Return the [x, y] coordinate for the center point of the cell that contains the specified text.  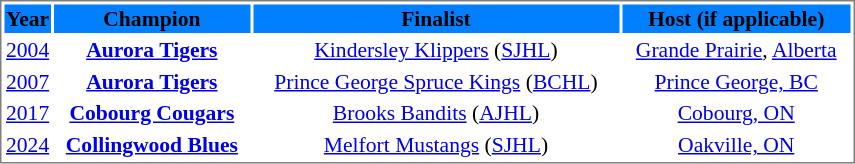
Brooks Bandits (AJHL) [436, 113]
Prince George, BC [736, 82]
Champion [152, 18]
2004 [27, 50]
2007 [27, 82]
Melfort Mustangs (SJHL) [436, 144]
Collingwood Blues [152, 144]
Prince George Spruce Kings (BCHL) [436, 82]
2017 [27, 113]
Host (if applicable) [736, 18]
Kindersley Klippers (SJHL) [436, 50]
Finalist [436, 18]
Grande Prairie, Alberta [736, 50]
Oakville, ON [736, 144]
Year [27, 18]
Cobourg Cougars [152, 113]
Cobourg, ON [736, 113]
2024 [27, 144]
